Capture the cell that displays the provided text and extract its [X, Y] central coordinate. 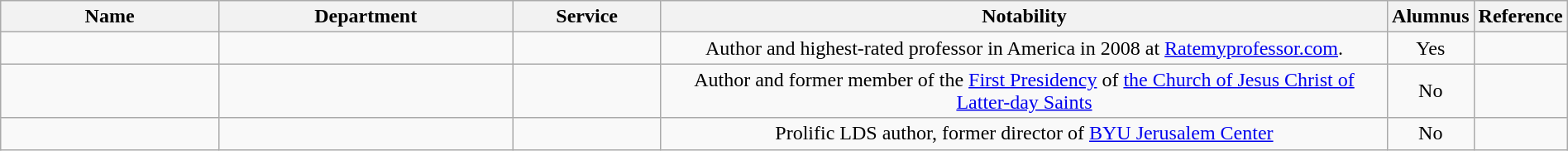
Author and highest-rated professor in America in 2008 at Ratemyprofessor.com. [1024, 48]
Alumnus [1431, 17]
Service [587, 17]
Department [366, 17]
Name [110, 17]
Author and former member of the First Presidency of the Church of Jesus Christ of Latter-day Saints [1024, 91]
Yes [1431, 48]
Notability [1024, 17]
Reference [1520, 17]
Prolific LDS author, former director of BYU Jerusalem Center [1024, 134]
